Provide the [x, y] coordinate of the cell's center where the given text is located.  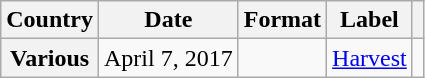
Date [168, 20]
April 7, 2017 [168, 58]
Country [50, 20]
Harvest [370, 58]
Various [50, 58]
Format [282, 20]
Label [370, 20]
